Determine the [X, Y] coordinate at the center of the cell enclosing the given text.  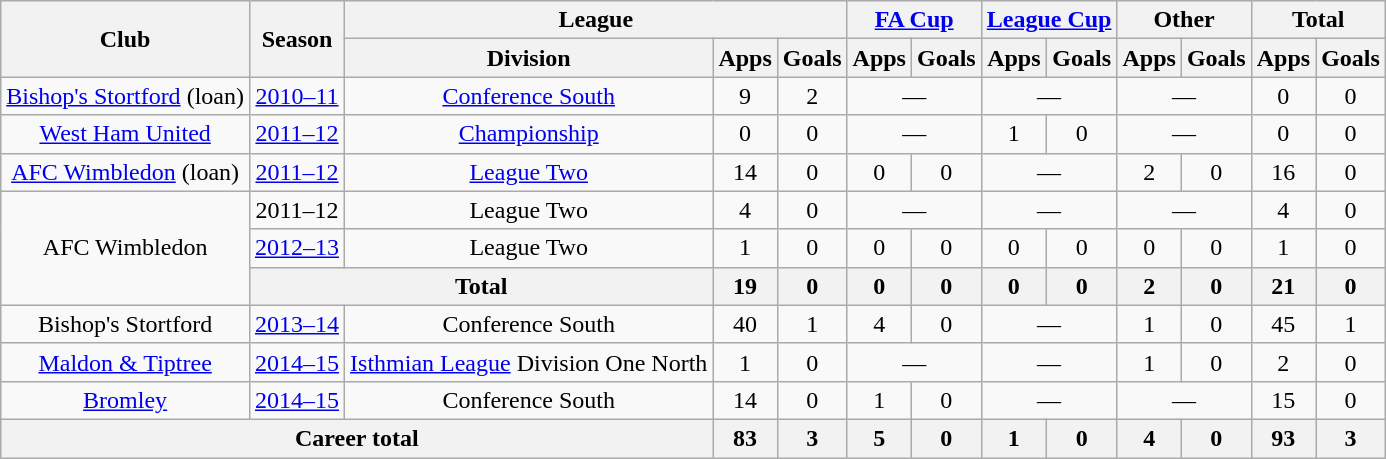
Season [296, 39]
Isthmian League Division One North [529, 362]
Bishop's Stortford (loan) [126, 96]
93 [1283, 438]
45 [1283, 324]
Championship [529, 134]
2012–13 [296, 248]
League Cup [1049, 20]
Division [529, 58]
Career total [357, 438]
2013–14 [296, 324]
40 [745, 324]
Other [1184, 20]
16 [1283, 172]
Bishop's Stortford [126, 324]
Club [126, 39]
AFC Wimbledon [126, 248]
AFC Wimbledon (loan) [126, 172]
21 [1283, 286]
9 [745, 96]
15 [1283, 400]
2010–11 [296, 96]
League [596, 20]
83 [745, 438]
FA Cup [914, 20]
West Ham United [126, 134]
Maldon & Tiptree [126, 362]
Bromley [126, 400]
19 [745, 286]
5 [879, 438]
